Detect which cell encompasses the target text, then output its (x, y) center coordinate. 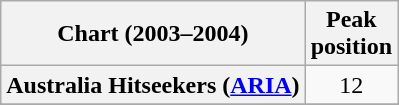
Peakposition (351, 34)
Australia Hitseekers (ARIA) (153, 85)
Chart (2003–2004) (153, 34)
12 (351, 85)
